Identify which cell holds the provided text, then report its [X, Y] central coordinate. 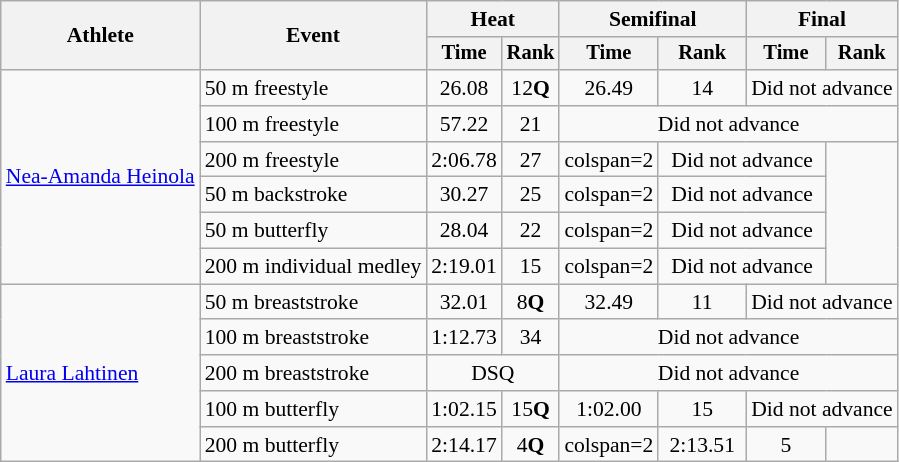
57.22 [464, 124]
26.08 [464, 88]
Nea-Amanda Heinola [100, 177]
200 m individual medley [314, 267]
50 m freestyle [314, 88]
32.49 [608, 302]
1:02.00 [608, 409]
2:19.01 [464, 267]
8Q [531, 302]
50 m backstroke [314, 195]
100 m freestyle [314, 124]
100 m butterfly [314, 409]
25 [531, 195]
21 [531, 124]
11 [702, 302]
2:06.78 [464, 160]
200 m breaststroke [314, 373]
200 m freestyle [314, 160]
Athlete [100, 36]
Heat [492, 19]
DSQ [492, 373]
32.01 [464, 302]
50 m breaststroke [314, 302]
Semifinal [652, 19]
22 [531, 231]
15Q [531, 409]
26.49 [608, 88]
30.27 [464, 195]
14 [702, 88]
1:12.73 [464, 338]
28.04 [464, 231]
27 [531, 160]
1:02.15 [464, 409]
100 m breaststroke [314, 338]
50 m butterfly [314, 231]
Event [314, 36]
Laura Lahtinen [100, 373]
12Q [531, 88]
Final [822, 19]
34 [531, 338]
